Return (X, Y) of the center of cell containing provided text 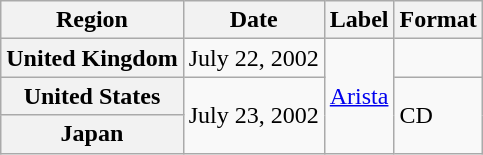
Label (359, 20)
July 23, 2002 (254, 115)
July 22, 2002 (254, 58)
Region (92, 20)
Japan (92, 134)
Arista (359, 96)
Format (438, 20)
Date (254, 20)
United Kingdom (92, 58)
United States (92, 96)
CD (438, 115)
